Return (x, y) of the center of cell containing provided text 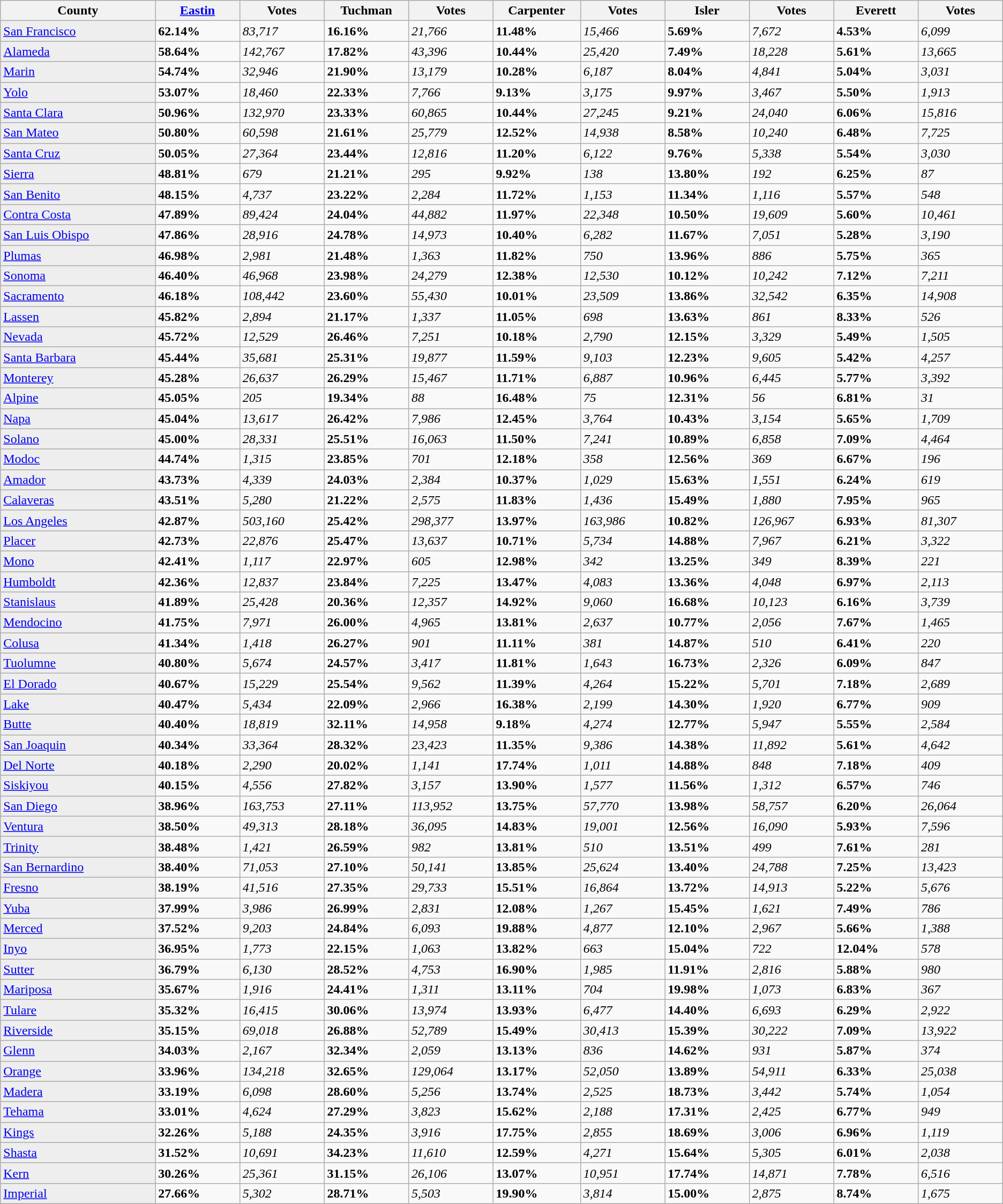
38.50% (198, 826)
6.25% (876, 174)
14,958 (451, 724)
Humboldt (78, 581)
6.20% (876, 806)
13.97% (537, 520)
10.89% (707, 439)
5.65% (876, 418)
6.41% (876, 643)
21.22% (366, 500)
25.42% (366, 520)
Fresno (78, 887)
10,242 (791, 276)
5,676 (961, 887)
16.16% (366, 31)
Butte (78, 724)
24,788 (791, 867)
58.64% (198, 51)
2,637 (623, 623)
4,877 (623, 929)
Kings (78, 1132)
5.87% (876, 1051)
6.29% (876, 1010)
11,892 (791, 745)
Colusa (78, 643)
6.93% (876, 520)
2,113 (961, 581)
56 (791, 398)
28.60% (366, 1091)
6.67% (876, 459)
9.18% (537, 724)
9.97% (707, 92)
Shasta (78, 1153)
32.26% (198, 1132)
5.66% (876, 929)
12.10% (707, 929)
750 (623, 256)
12.04% (876, 949)
25,624 (623, 867)
5.22% (876, 887)
1,363 (451, 256)
8.33% (876, 317)
6.06% (876, 113)
2,966 (451, 704)
Mendocino (78, 623)
53.07% (198, 92)
358 (623, 459)
4,264 (623, 684)
Sacramento (78, 296)
7,725 (961, 133)
33.96% (198, 1071)
3,739 (961, 602)
7.78% (876, 1173)
13.51% (707, 847)
26.59% (366, 847)
Placer (78, 541)
33.19% (198, 1091)
15.39% (707, 1030)
44.74% (198, 459)
19.34% (366, 398)
2,188 (623, 1112)
619 (961, 480)
1,315 (282, 459)
40.34% (198, 745)
10.43% (707, 418)
13.96% (707, 256)
2,981 (282, 256)
12.98% (537, 561)
13.47% (537, 581)
3,030 (961, 153)
Isler (707, 11)
3,157 (451, 786)
32,946 (282, 72)
6.33% (876, 1071)
9,605 (791, 357)
18.69% (707, 1132)
5.49% (876, 337)
679 (282, 174)
982 (451, 847)
Glenn (78, 1051)
23.85% (366, 459)
13.93% (537, 1010)
13.17% (537, 1071)
1,029 (623, 480)
Alpine (78, 398)
2,290 (282, 765)
5,256 (451, 1091)
15.51% (537, 887)
4,083 (623, 581)
10,691 (282, 1153)
35.67% (198, 990)
4.53% (876, 31)
9,386 (623, 745)
7.25% (876, 867)
43,396 (451, 51)
9,060 (623, 602)
16.48% (537, 398)
1,011 (623, 765)
El Dorado (78, 684)
27.11% (366, 806)
24.35% (366, 1132)
2,875 (791, 1193)
5.04% (876, 72)
18,819 (282, 724)
5.75% (876, 256)
41.89% (198, 602)
3,031 (961, 72)
1,643 (623, 663)
62.14% (198, 31)
12.08% (537, 908)
19.98% (707, 990)
2,525 (623, 1091)
11.11% (537, 643)
26.88% (366, 1030)
87 (961, 174)
24.78% (366, 235)
17.31% (707, 1112)
6.83% (876, 990)
3,322 (961, 541)
7,672 (791, 31)
14.30% (707, 704)
5,434 (282, 704)
11.50% (537, 439)
19.90% (537, 1193)
50.96% (198, 113)
35.32% (198, 1010)
6.35% (876, 296)
45.82% (198, 317)
15,466 (623, 31)
663 (623, 949)
28.32% (366, 745)
901 (451, 643)
4,271 (623, 1153)
15.62% (537, 1112)
3,916 (451, 1132)
35,681 (282, 357)
71,053 (282, 867)
75 (623, 398)
Sutter (78, 969)
1,577 (623, 786)
Mariposa (78, 990)
11.20% (537, 153)
Madera (78, 1091)
2,816 (791, 969)
1,985 (623, 969)
28.52% (366, 969)
21.21% (366, 174)
192 (791, 174)
12,816 (451, 153)
10.77% (707, 623)
2,326 (791, 663)
5,188 (282, 1132)
1,153 (623, 194)
11.72% (537, 194)
5.28% (876, 235)
Yuba (78, 908)
26.99% (366, 908)
23,423 (451, 745)
10.18% (537, 337)
13.72% (707, 887)
Alameda (78, 51)
32.11% (366, 724)
8.74% (876, 1193)
55,430 (451, 296)
11.91% (707, 969)
Contra Costa (78, 214)
33.01% (198, 1112)
57,770 (623, 806)
Solano (78, 439)
6,093 (451, 929)
San Bernardino (78, 867)
4,753 (451, 969)
30.26% (198, 1173)
31 (961, 398)
Inyo (78, 949)
8.39% (876, 561)
6.24% (876, 480)
45.44% (198, 357)
6.96% (876, 1132)
701 (451, 459)
1,709 (961, 418)
6.97% (876, 581)
38.48% (198, 847)
20.36% (366, 602)
848 (791, 765)
Riverside (78, 1030)
2,922 (961, 1010)
4,556 (282, 786)
142,767 (282, 51)
26.42% (366, 418)
12.45% (537, 418)
108,442 (282, 296)
3,329 (791, 337)
3,986 (282, 908)
81,307 (961, 520)
Napa (78, 418)
4,339 (282, 480)
698 (623, 317)
16.68% (707, 602)
1,621 (791, 908)
9.76% (707, 153)
3,417 (451, 663)
52,789 (451, 1030)
24.03% (366, 480)
Tulare (78, 1010)
126,967 (791, 520)
847 (961, 663)
46,968 (282, 276)
949 (961, 1112)
9.13% (537, 92)
1,141 (451, 765)
205 (282, 398)
46.98% (198, 256)
13.80% (707, 174)
19,609 (791, 214)
1,267 (623, 908)
Ventura (78, 826)
42.41% (198, 561)
1,916 (282, 990)
1,505 (961, 337)
3,814 (623, 1193)
San Benito (78, 194)
Lake (78, 704)
89,424 (282, 214)
7,596 (961, 826)
2,384 (451, 480)
2,584 (961, 724)
14.40% (707, 1010)
8.58% (707, 133)
Tehama (78, 1112)
14.87% (707, 643)
45.04% (198, 418)
27.66% (198, 1193)
18.73% (707, 1091)
Orange (78, 1071)
9.21% (707, 113)
1,116 (791, 194)
5,734 (623, 541)
499 (791, 847)
342 (623, 561)
10.82% (707, 520)
5,503 (451, 1193)
6.01% (876, 1153)
25.47% (366, 541)
221 (961, 561)
886 (791, 256)
965 (961, 500)
6.09% (876, 663)
1,119 (961, 1132)
Tuolumne (78, 663)
45.28% (198, 378)
1,913 (961, 92)
42.73% (198, 541)
13.25% (707, 561)
11.67% (707, 235)
6,516 (961, 1173)
8.04% (707, 72)
12.38% (537, 276)
14.83% (537, 826)
6,445 (791, 378)
4,841 (791, 72)
43.73% (198, 480)
Carpenter (537, 11)
13,974 (451, 1010)
138 (623, 174)
7.12% (876, 276)
10,951 (623, 1173)
21,766 (451, 31)
298,377 (451, 520)
Eastin (198, 11)
38.40% (198, 867)
14,973 (451, 235)
7,971 (282, 623)
1,880 (791, 500)
13,922 (961, 1030)
Yolo (78, 92)
Everett (876, 11)
24,040 (791, 113)
26.29% (366, 378)
3,823 (451, 1112)
21.17% (366, 317)
Calaveras (78, 500)
163,753 (282, 806)
10,240 (791, 133)
40.15% (198, 786)
909 (961, 704)
13.40% (707, 867)
Trinity (78, 847)
12,529 (282, 337)
9.92% (537, 174)
10.96% (707, 378)
13.89% (707, 1071)
17.82% (366, 51)
13,637 (451, 541)
3,442 (791, 1091)
13.11% (537, 990)
6.81% (876, 398)
11.81% (537, 663)
786 (961, 908)
60,865 (451, 113)
36,095 (451, 826)
24.57% (366, 663)
5,674 (282, 663)
503,160 (282, 520)
10.40% (537, 235)
58,757 (791, 806)
Amador (78, 480)
14,871 (791, 1173)
163,986 (623, 520)
42.36% (198, 581)
San Mateo (78, 133)
Del Norte (78, 765)
30.06% (366, 1010)
22.97% (366, 561)
26,064 (961, 806)
1,920 (791, 704)
16.90% (537, 969)
6,887 (623, 378)
746 (961, 786)
Tuchman (366, 11)
6.16% (876, 602)
7,967 (791, 541)
27,245 (623, 113)
27.10% (366, 867)
11,610 (451, 1153)
9,103 (623, 357)
5.93% (876, 826)
374 (961, 1051)
5.69% (707, 31)
7,766 (451, 92)
13.07% (537, 1173)
5,302 (282, 1193)
33,364 (282, 745)
22,876 (282, 541)
2,831 (451, 908)
14.62% (707, 1051)
Santa Cruz (78, 153)
Santa Clara (78, 113)
6,099 (961, 31)
13.98% (707, 806)
22.33% (366, 92)
14,913 (791, 887)
11.97% (537, 214)
10.37% (537, 480)
1,465 (961, 623)
10.01% (537, 296)
23,509 (623, 296)
11.48% (537, 31)
4,642 (961, 745)
31.52% (198, 1153)
12.52% (537, 133)
6,098 (282, 1091)
25,038 (961, 1071)
41,516 (282, 887)
69,018 (282, 1030)
12,530 (623, 276)
21.61% (366, 133)
3,190 (961, 235)
45.05% (198, 398)
45.00% (198, 439)
1,117 (282, 561)
1,311 (451, 990)
34.23% (366, 1153)
40.18% (198, 765)
11.39% (537, 684)
27.29% (366, 1112)
2,059 (451, 1051)
14.38% (707, 745)
9,203 (282, 929)
3,467 (791, 92)
1,054 (961, 1091)
25,361 (282, 1173)
19,001 (623, 826)
26,106 (451, 1173)
6,477 (623, 1010)
409 (961, 765)
3,764 (623, 418)
13.13% (537, 1051)
Imperial (78, 1193)
25.51% (366, 439)
2,199 (623, 704)
605 (451, 561)
15.64% (707, 1153)
Mono (78, 561)
38.96% (198, 806)
88 (451, 398)
13.74% (537, 1091)
San Luis Obispo (78, 235)
132,970 (282, 113)
6.21% (876, 541)
30,222 (791, 1030)
295 (451, 174)
13.90% (537, 786)
129,064 (451, 1071)
Sierra (78, 174)
2,855 (623, 1132)
24.04% (366, 214)
14,938 (623, 133)
4,624 (282, 1112)
12,837 (282, 581)
Nevada (78, 337)
16,063 (451, 439)
50.05% (198, 153)
3,006 (791, 1132)
28.71% (366, 1193)
16,864 (623, 887)
4,274 (623, 724)
578 (961, 949)
49,313 (282, 826)
13,617 (282, 418)
722 (791, 949)
704 (623, 990)
42.87% (198, 520)
28,331 (282, 439)
5.74% (876, 1091)
5.88% (876, 969)
San Joaquin (78, 745)
1,421 (282, 847)
11.59% (537, 357)
41.34% (198, 643)
6,130 (282, 969)
23.22% (366, 194)
30,413 (623, 1030)
32.34% (366, 1051)
6,858 (791, 439)
367 (961, 990)
15.00% (707, 1193)
26.00% (366, 623)
14.92% (537, 602)
7,241 (623, 439)
36.95% (198, 949)
24,279 (451, 276)
24.84% (366, 929)
25.31% (366, 357)
1,773 (282, 949)
5.50% (876, 92)
12.31% (707, 398)
11.34% (707, 194)
16,415 (282, 1010)
5.57% (876, 194)
13.75% (537, 806)
7,986 (451, 418)
349 (791, 561)
44,882 (451, 214)
10.71% (537, 541)
47.89% (198, 214)
21.90% (366, 72)
40.40% (198, 724)
365 (961, 256)
2,790 (623, 337)
46.40% (198, 276)
16.38% (537, 704)
548 (961, 194)
10.28% (537, 72)
3,154 (791, 418)
37.52% (198, 929)
27.82% (366, 786)
40.47% (198, 704)
6,187 (623, 72)
45.72% (198, 337)
281 (961, 847)
31.15% (366, 1173)
1,675 (961, 1193)
5.54% (876, 153)
Kern (78, 1173)
5.60% (876, 214)
7.61% (876, 847)
7.95% (876, 500)
861 (791, 317)
23.84% (366, 581)
25,779 (451, 133)
12.18% (537, 459)
7,225 (451, 581)
2,284 (451, 194)
6.57% (876, 786)
Stanislaus (78, 602)
11.05% (537, 317)
25,420 (623, 51)
4,464 (961, 439)
2,056 (791, 623)
17.75% (537, 1132)
12.23% (707, 357)
12,357 (451, 602)
40.67% (198, 684)
7,051 (791, 235)
County (78, 11)
22.15% (366, 949)
3,392 (961, 378)
369 (791, 459)
1,073 (791, 990)
381 (623, 643)
2,425 (791, 1112)
13.82% (537, 949)
25,428 (282, 602)
134,218 (282, 1071)
50,141 (451, 867)
10.12% (707, 276)
40.80% (198, 663)
Sonoma (78, 276)
54.74% (198, 72)
15.22% (707, 684)
1,312 (791, 786)
48.15% (198, 194)
21.48% (366, 256)
32.65% (366, 1071)
10.50% (707, 214)
1,436 (623, 500)
19,877 (451, 357)
16.73% (707, 663)
11.82% (537, 256)
1,551 (791, 480)
13,423 (961, 867)
28.18% (366, 826)
12.77% (707, 724)
4,737 (282, 194)
15.45% (707, 908)
1,337 (451, 317)
11.56% (707, 786)
16,090 (791, 826)
25.54% (366, 684)
5.55% (876, 724)
15,816 (961, 113)
4,257 (961, 357)
13.86% (707, 296)
6,282 (623, 235)
28,916 (282, 235)
36.79% (198, 969)
Monterey (78, 378)
12.15% (707, 337)
19.88% (537, 929)
23.60% (366, 296)
11.35% (537, 745)
23.98% (366, 276)
20.02% (366, 765)
San Francisco (78, 31)
2,167 (282, 1051)
60,598 (282, 133)
836 (623, 1051)
15.04% (707, 949)
9,562 (451, 684)
980 (961, 969)
48.81% (198, 174)
18,460 (282, 92)
2,038 (961, 1153)
13,179 (451, 72)
4,048 (791, 581)
5,947 (791, 724)
15.63% (707, 480)
23.44% (366, 153)
Merced (78, 929)
5.77% (876, 378)
931 (791, 1051)
1,418 (282, 643)
37.99% (198, 908)
Santa Barbara (78, 357)
43.51% (198, 500)
54,911 (791, 1071)
13.36% (707, 581)
26.46% (366, 337)
220 (961, 643)
50.80% (198, 133)
6.48% (876, 133)
1,063 (451, 949)
27,364 (282, 153)
1,388 (961, 929)
2,967 (791, 929)
11.83% (537, 500)
11.71% (537, 378)
13.85% (537, 867)
6,693 (791, 1010)
10,123 (791, 602)
6,122 (623, 153)
26.27% (366, 643)
2,575 (451, 500)
San Diego (78, 806)
38.19% (198, 887)
Plumas (78, 256)
46.18% (198, 296)
Marin (78, 72)
22.09% (366, 704)
12.59% (537, 1153)
29,733 (451, 887)
Los Angeles (78, 520)
Modoc (78, 459)
27.35% (366, 887)
13,665 (961, 51)
35.15% (198, 1030)
526 (961, 317)
2,689 (961, 684)
83,717 (282, 31)
34.03% (198, 1051)
113,952 (451, 806)
14,908 (961, 296)
24.41% (366, 990)
26,637 (282, 378)
196 (961, 459)
7.67% (876, 623)
4,965 (451, 623)
13.63% (707, 317)
5,305 (791, 1153)
23.33% (366, 113)
5,338 (791, 153)
10,461 (961, 214)
5.42% (876, 357)
7,211 (961, 276)
3,175 (623, 92)
47.86% (198, 235)
22,348 (623, 214)
5,280 (282, 500)
5,701 (791, 684)
32,542 (791, 296)
Siskiyou (78, 786)
41.75% (198, 623)
18,228 (791, 51)
15,467 (451, 378)
2,894 (282, 317)
15,229 (282, 684)
7,251 (451, 337)
Lassen (78, 317)
52,050 (623, 1071)
